Scan for the cell matching the given text and deliver its [x, y] coordinate at center. 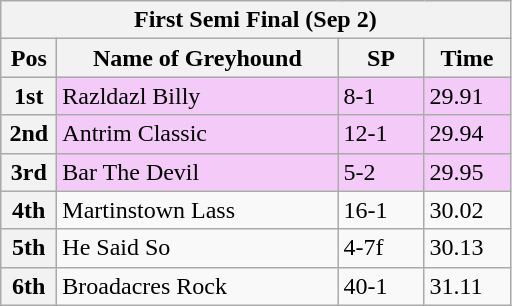
Name of Greyhound [198, 58]
40-1 [381, 286]
29.95 [467, 172]
Bar The Devil [198, 172]
12-1 [381, 134]
2nd [29, 134]
Time [467, 58]
Antrim Classic [198, 134]
30.13 [467, 248]
5-2 [381, 172]
29.94 [467, 134]
1st [29, 96]
29.91 [467, 96]
8-1 [381, 96]
SP [381, 58]
4-7f [381, 248]
He Said So [198, 248]
Razldazl Billy [198, 96]
3rd [29, 172]
5th [29, 248]
Martinstown Lass [198, 210]
First Semi Final (Sep 2) [256, 20]
31.11 [467, 286]
4th [29, 210]
Broadacres Rock [198, 286]
6th [29, 286]
16-1 [381, 210]
30.02 [467, 210]
Pos [29, 58]
